Return the (x, y) coordinate for the center point of the cell that contains the specified text.  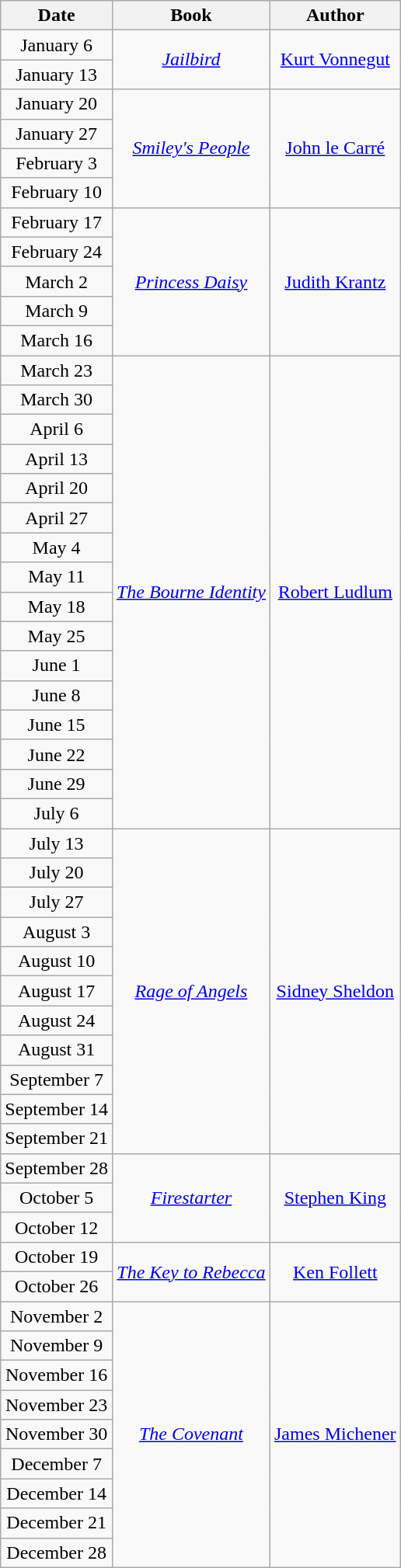
Judith Krantz (335, 281)
July 27 (57, 902)
Sidney Sheldon (335, 991)
September 14 (57, 1109)
Rage of Angels (191, 991)
October 12 (57, 1227)
August 3 (57, 932)
August 31 (57, 1050)
March 2 (57, 281)
Kurt Vonnegut (335, 60)
November 16 (57, 1375)
February 17 (57, 222)
Date (57, 16)
January 27 (57, 134)
November 9 (57, 1346)
September 28 (57, 1168)
The Covenant (191, 1435)
Book (191, 16)
Stephen King (335, 1198)
January 20 (57, 104)
December 21 (57, 1523)
John le Carré (335, 148)
The Bourne Identity (191, 592)
The Key to Rebecca (191, 1271)
October 19 (57, 1257)
April 13 (57, 459)
Robert Ludlum (335, 592)
November 30 (57, 1434)
Author (335, 16)
September 7 (57, 1080)
December 14 (57, 1493)
June 15 (57, 725)
May 4 (57, 548)
April 6 (57, 429)
February 24 (57, 252)
May 11 (57, 577)
February 3 (57, 163)
June 22 (57, 754)
James Michener (335, 1435)
April 20 (57, 488)
August 24 (57, 1020)
August 10 (57, 961)
June 8 (57, 695)
March 9 (57, 311)
April 27 (57, 518)
November 23 (57, 1405)
July 20 (57, 873)
October 26 (57, 1286)
September 21 (57, 1139)
December 28 (57, 1552)
January 13 (57, 75)
October 5 (57, 1198)
March 16 (57, 340)
March 23 (57, 370)
Smiley's People (191, 148)
June 29 (57, 784)
May 18 (57, 607)
June 1 (57, 666)
May 25 (57, 636)
Princess Daisy (191, 281)
March 30 (57, 400)
February 10 (57, 193)
July 13 (57, 843)
January 6 (57, 45)
December 7 (57, 1464)
Ken Follett (335, 1271)
August 17 (57, 991)
Firestarter (191, 1198)
July 6 (57, 813)
November 2 (57, 1316)
Jailbird (191, 60)
